Output the (x, y) coordinate of the center of the cell containing the given text.  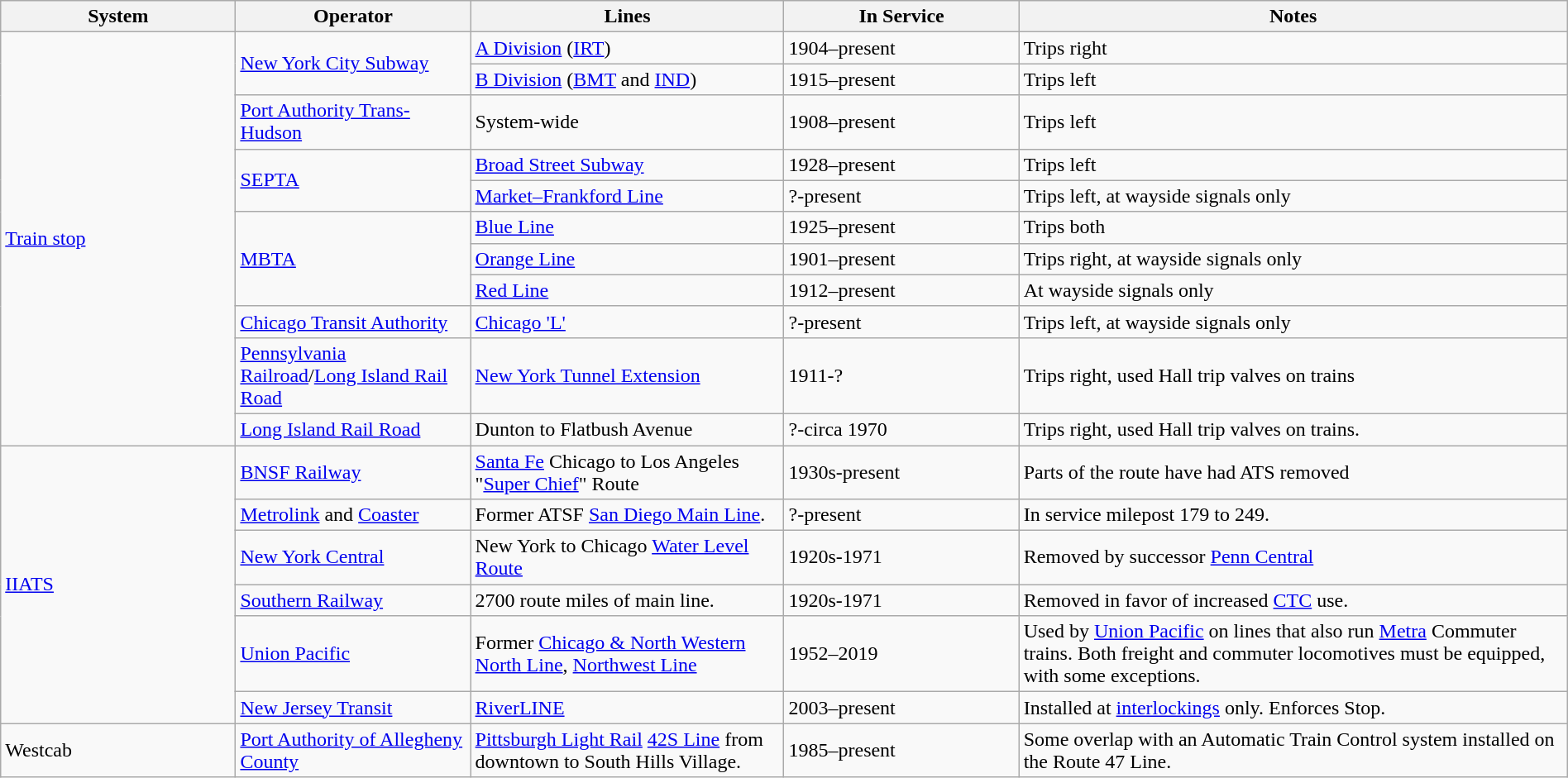
1912–present (901, 290)
Metrolink and Coaster (353, 515)
New York City Subway (353, 64)
Trips both (1293, 227)
Trips right, at wayside signals only (1293, 259)
Port Authority of Allegheny County (353, 751)
System (118, 17)
Operator (353, 17)
New York Central (353, 557)
Market–Frankford Line (627, 196)
1904–present (901, 48)
1930s-present (901, 471)
2003–present (901, 708)
1985–present (901, 751)
Some overlap with an Automatic Train Control system installed on the Route 47 Line. (1293, 751)
B Division (BMT and IND) (627, 79)
2700 route miles of main line. (627, 600)
New York to Chicago Water Level Route (627, 557)
Lines (627, 17)
Removed in favor of increased CTC use. (1293, 600)
?-circa 1970 (901, 429)
1908–present (901, 122)
A Division (IRT) (627, 48)
RiverLINE (627, 708)
Port Authority Trans-Hudson (353, 122)
MBTA (353, 259)
1928–present (901, 165)
Trips right, used Hall trip valves on trains. (1293, 429)
Chicago 'L' (627, 322)
Southern Railway (353, 600)
System-wide (627, 122)
New Jersey Transit (353, 708)
Pittsburgh Light Rail 42S Line from downtown to South Hills Village. (627, 751)
Red Line (627, 290)
At wayside signals only (1293, 290)
Installed at interlockings only. Enforces Stop. (1293, 708)
Parts of the route have had ATS removed (1293, 471)
Union Pacific (353, 654)
Westcab (118, 751)
Pennsylvania Railroad/Long Island Rail Road (353, 375)
Notes (1293, 17)
1911-? (901, 375)
Long Island Rail Road (353, 429)
SEPTA (353, 180)
Santa Fe Chicago to Los Angeles "Super Chief" Route (627, 471)
New York Tunnel Extension (627, 375)
Orange Line (627, 259)
Removed by successor Penn Central (1293, 557)
Chicago Transit Authority (353, 322)
Blue Line (627, 227)
IIATS (118, 584)
In Service (901, 17)
1915–present (901, 79)
Trips right (1293, 48)
In service milepost 179 to 249. (1293, 515)
1952–2019 (901, 654)
Former Chicago & North Western North Line, Northwest Line (627, 654)
Dunton to Flatbush Avenue (627, 429)
1901–present (901, 259)
Former ATSF San Diego Main Line. (627, 515)
1925–present (901, 227)
Broad Street Subway (627, 165)
Used by Union Pacific on lines that also run Metra Commuter trains. Both freight and commuter locomotives must be equipped, with some exceptions. (1293, 654)
BNSF Railway (353, 471)
Trips right, used Hall trip valves on trains (1293, 375)
Train stop (118, 239)
